Locate the cell with the specified text and output its [x, y] center coordinate. 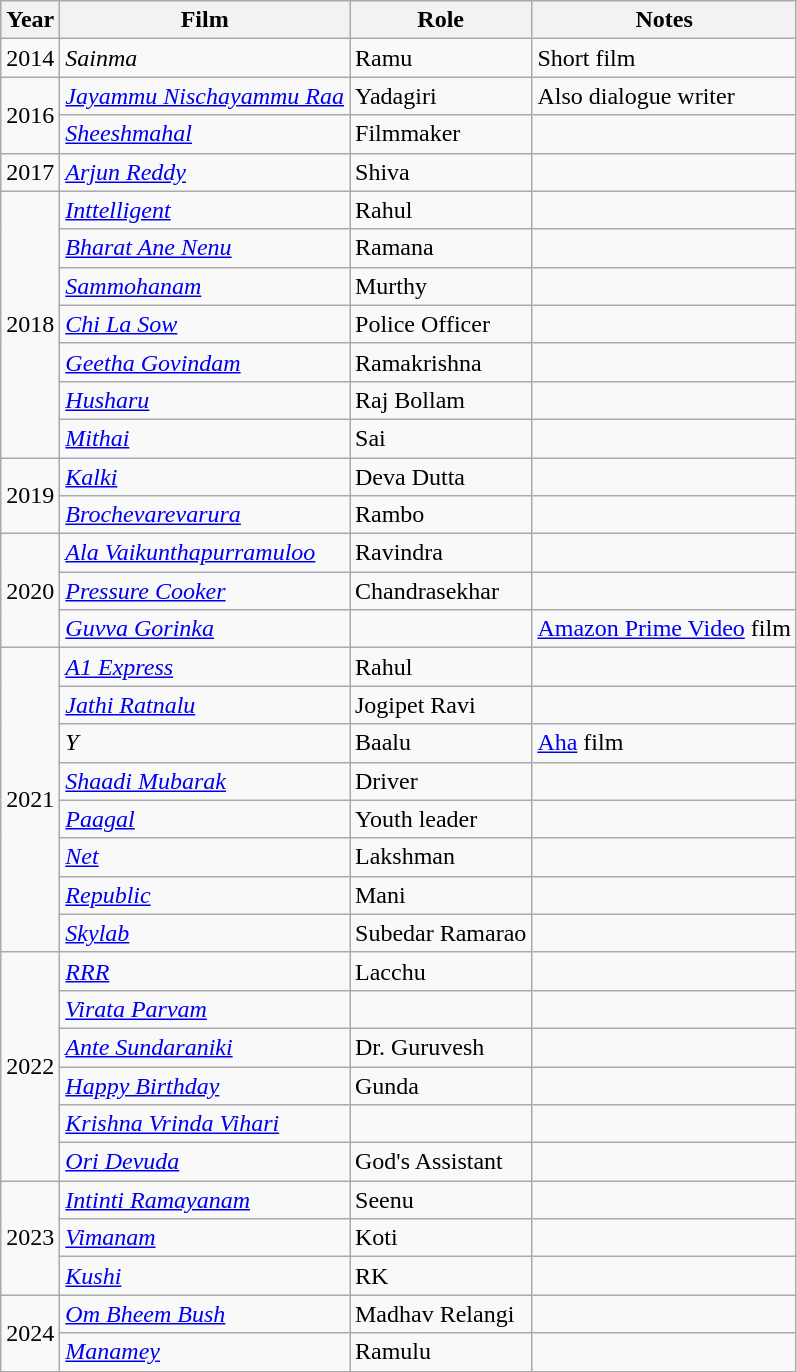
Sammohanam [205, 286]
2020 [30, 591]
Amazon Prime Video film [664, 629]
Inttelligent [205, 210]
2024 [30, 1333]
Film [205, 20]
Guvva Gorinka [205, 629]
Notes [664, 20]
2016 [30, 115]
Skylab [205, 933]
Chi La Sow [205, 324]
Sai [441, 438]
2022 [30, 1066]
Happy Birthday [205, 1085]
Kushi [205, 1276]
Ori Devuda [205, 1162]
Geetha Govindam [205, 362]
Subedar Ramarao [441, 933]
2023 [30, 1238]
God's Assistant [441, 1162]
Manamey [205, 1352]
Pressure Cooker [205, 591]
Police Officer [441, 324]
Bharat Ane Nenu [205, 248]
Ala Vaikunthapurramuloo [205, 553]
Madhav Relangi [441, 1314]
A1 Express [205, 667]
Dr. Guruvesh [441, 1047]
RRR [205, 971]
Lakshman [441, 857]
Short film [664, 58]
Ramana [441, 248]
Aha film [664, 743]
Krishna Vrinda Vihari [205, 1124]
Net [205, 857]
Ramakrishna [441, 362]
Mithai [205, 438]
Kalki [205, 477]
Virata Parvam [205, 1009]
Baalu [441, 743]
2018 [30, 324]
Raj Bollam [441, 400]
2021 [30, 800]
Seenu [441, 1200]
Brochevarevarura [205, 515]
Sheeshmahal [205, 134]
Republic [205, 895]
2017 [30, 172]
Jayammu Nischayammu Raa [205, 96]
Y [205, 743]
Deva Dutta [441, 477]
2019 [30, 496]
Intinti Ramayanam [205, 1200]
Sainma [205, 58]
Mani [441, 895]
Shaadi Mubarak [205, 781]
Arjun Reddy [205, 172]
Filmmaker [441, 134]
Ramulu [441, 1352]
Driver [441, 781]
Jogipet Ravi [441, 705]
Shiva [441, 172]
Murthy [441, 286]
Lacchu [441, 971]
Koti [441, 1238]
Paagal [205, 819]
Role [441, 20]
Husharu [205, 400]
Ramu [441, 58]
Year [30, 20]
Gunda [441, 1085]
Yadagiri [441, 96]
Ravindra [441, 553]
Rambo [441, 515]
Also dialogue writer [664, 96]
2014 [30, 58]
Chandrasekhar [441, 591]
Youth leader [441, 819]
Vimanam [205, 1238]
Ante Sundaraniki [205, 1047]
Om Bheem Bush [205, 1314]
RK [441, 1276]
Jathi Ratnalu [205, 705]
